Return [X, Y] of the center of cell containing provided text 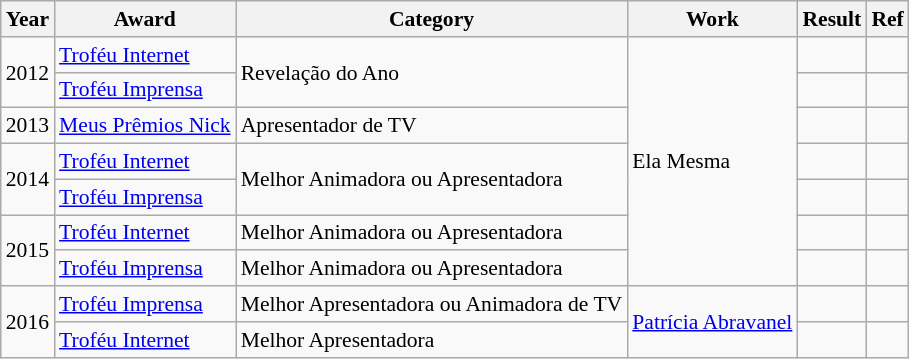
Ela Mesma [712, 162]
Category [432, 19]
Revelação do Ano [432, 72]
Melhor Apresentadora [432, 340]
Year [28, 19]
2015 [28, 250]
Apresentador de TV [432, 126]
Award [145, 19]
2012 [28, 72]
Meus Prêmios Nick [145, 126]
Result [832, 19]
Work [712, 19]
Patrícia Abravanel [712, 322]
Ref [887, 19]
2014 [28, 180]
Melhor Apresentadora ou Animadora de TV [432, 304]
2016 [28, 322]
2013 [28, 126]
